Identify which cell holds the provided text, then report its (x, y) central coordinate. 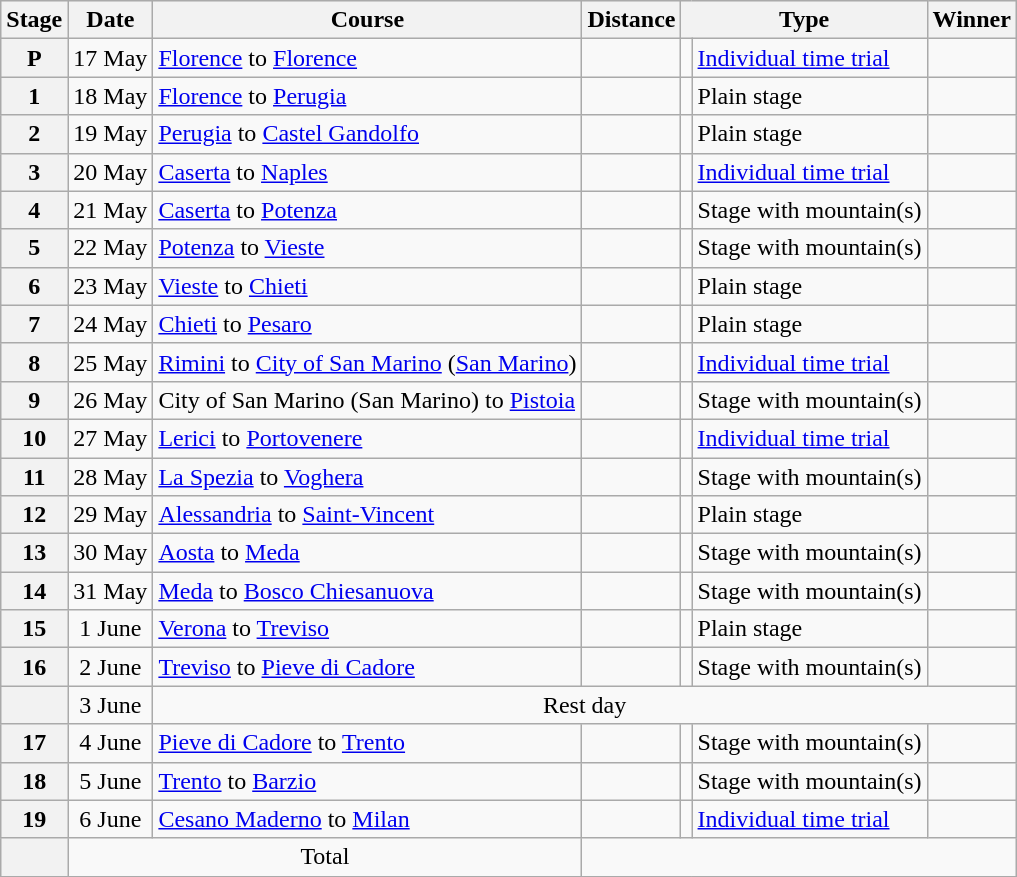
Meda to Bosco Chiesanuova (368, 591)
Lerici to Portovenere (368, 438)
Cesano Maderno to Milan (368, 819)
Rimini to City of San Marino (San Marino) (368, 362)
20 May (110, 172)
24 May (110, 324)
Pieve di Cadore to Trento (368, 743)
Caserta to Naples (368, 172)
8 (34, 362)
25 May (110, 362)
14 (34, 591)
City of San Marino (San Marino) to Pistoia (368, 400)
11 (34, 477)
Winner (972, 20)
6 (34, 286)
5 June (110, 781)
23 May (110, 286)
La Spezia to Voghera (368, 477)
5 (34, 248)
3 June (110, 705)
Florence to Florence (368, 58)
Perugia to Castel Gandolfo (368, 134)
Verona to Treviso (368, 629)
2 June (110, 667)
P (34, 58)
Rest day (585, 705)
19 May (110, 134)
Course (368, 20)
18 May (110, 96)
21 May (110, 210)
16 (34, 667)
Treviso to Pieve di Cadore (368, 667)
Caserta to Potenza (368, 210)
10 (34, 438)
17 May (110, 58)
Date (110, 20)
Stage (34, 20)
9 (34, 400)
17 (34, 743)
6 June (110, 819)
Distance (632, 20)
30 May (110, 553)
Trento to Barzio (368, 781)
26 May (110, 400)
Vieste to Chieti (368, 286)
13 (34, 553)
1 June (110, 629)
3 (34, 172)
4 (34, 210)
Type (804, 20)
Alessandria to Saint-Vincent (368, 515)
2 (34, 134)
12 (34, 515)
7 (34, 324)
19 (34, 819)
Aosta to Meda (368, 553)
Chieti to Pesaro (368, 324)
31 May (110, 591)
27 May (110, 438)
1 (34, 96)
4 June (110, 743)
Florence to Perugia (368, 96)
15 (34, 629)
Potenza to Vieste (368, 248)
22 May (110, 248)
29 May (110, 515)
Total (325, 857)
18 (34, 781)
28 May (110, 477)
